From the cell containing the given text, extract its center point as [x, y] coordinate. 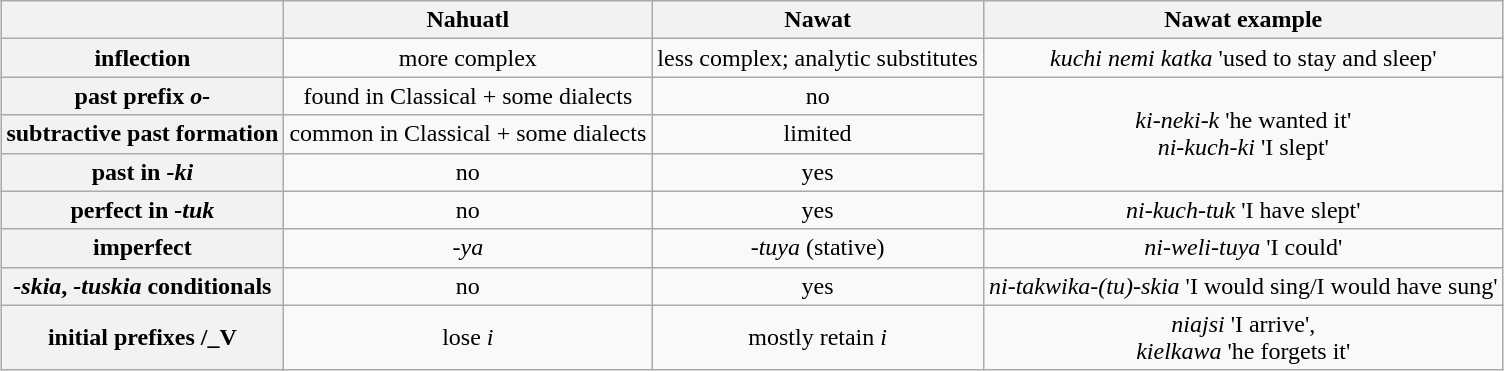
-ya [468, 248]
Nawat example [1243, 20]
ni-kuch-tuk 'I have slept' [1243, 210]
limited [818, 134]
past in -ki [142, 172]
imperfect [142, 248]
ni-takwika-(tu)-skia 'I would sing/I would have sung' [1243, 286]
initial prefixes /_V [142, 338]
lose i [468, 338]
mostly retain i [818, 338]
ni-weli-tuya 'I could' [1243, 248]
subtractive past formation [142, 134]
past prefix o- [142, 96]
ki-neki-k 'he wanted it'ni-kuch-ki 'I slept' [1243, 134]
niajsi 'I arrive',kielkawa 'he forgets it' [1243, 338]
-tuya (stative) [818, 248]
more complex [468, 58]
Nahuatl [468, 20]
found in Classical + some dialects [468, 96]
kuchi nemi katka 'used to stay and sleep' [1243, 58]
less complex; analytic substitutes [818, 58]
Nawat [818, 20]
-skia, -tuskia conditionals [142, 286]
common in Classical + some dialects [468, 134]
perfect in -tuk [142, 210]
inflection [142, 58]
